Identify which cell holds the provided text, then report its (X, Y) central coordinate. 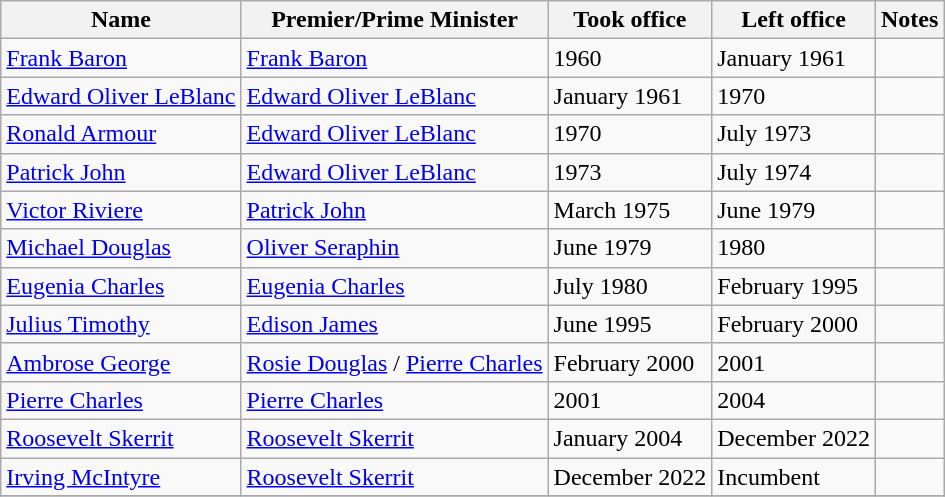
2004 (794, 400)
Ronald Armour (121, 134)
Irving McIntyre (121, 477)
January 2004 (630, 438)
July 1973 (794, 134)
1980 (794, 248)
Julius Timothy (121, 324)
1973 (630, 172)
Premier/Prime Minister (394, 20)
July 1974 (794, 172)
Ambrose George (121, 362)
Incumbent (794, 477)
Edison James (394, 324)
February 1995 (794, 286)
1960 (630, 58)
Victor Riviere (121, 210)
Oliver Seraphin (394, 248)
Rosie Douglas / Pierre Charles (394, 362)
July 1980 (630, 286)
Took office (630, 20)
Notes (909, 20)
Michael Douglas (121, 248)
March 1975 (630, 210)
Name (121, 20)
June 1995 (630, 324)
Left office (794, 20)
